Capture the cell that displays the provided text and extract its [x, y] central coordinate. 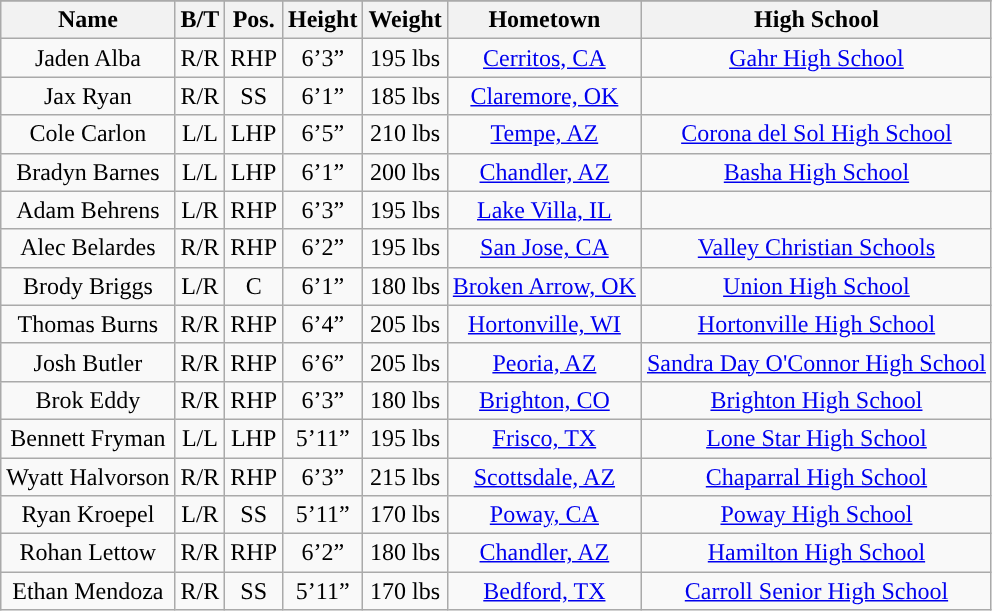
Wyatt Halvorson [88, 477]
6’5” [323, 134]
Brok Eddy [88, 400]
Height [323, 20]
Pos. [254, 20]
Brody Briggs [88, 286]
200 lbs [405, 172]
B/T [200, 20]
Brighton High School [816, 400]
Chaparral High School [816, 477]
Sandra Day O'Connor High School [816, 362]
Claremore, OK [544, 96]
Scottsdale, AZ [544, 477]
6’4” [323, 324]
Basha High School [816, 172]
Jaden Alba [88, 58]
Cerritos, CA [544, 58]
Bedford, TX [544, 591]
Jax Ryan [88, 96]
High School [816, 20]
Poway, CA [544, 515]
Union High School [816, 286]
Bradyn Barnes [88, 172]
215 lbs [405, 477]
Broken Arrow, OK [544, 286]
Josh Butler [88, 362]
Poway High School [816, 515]
Lone Star High School [816, 438]
Frisco, TX [544, 438]
C [254, 286]
Hometown [544, 20]
Hamilton High School [816, 553]
Hortonville, WI [544, 324]
Bennett Fryman [88, 438]
Ryan Kroepel [88, 515]
Peoria, AZ [544, 362]
Gahr High School [816, 58]
Brighton, CO [544, 400]
Carroll Senior High School [816, 591]
Corona del Sol High School [816, 134]
Tempe, AZ [544, 134]
6’6” [323, 362]
185 lbs [405, 96]
Alec Belardes [88, 248]
Thomas Burns [88, 324]
Lake Villa, IL [544, 210]
Weight [405, 20]
Name [88, 20]
Rohan Lettow [88, 553]
Adam Behrens [88, 210]
Valley Christian Schools [816, 248]
Ethan Mendoza [88, 591]
Cole Carlon [88, 134]
210 lbs [405, 134]
San Jose, CA [544, 248]
Hortonville High School [816, 324]
